Find where the given text appears and provide that cell's center as (x, y) coordinate. 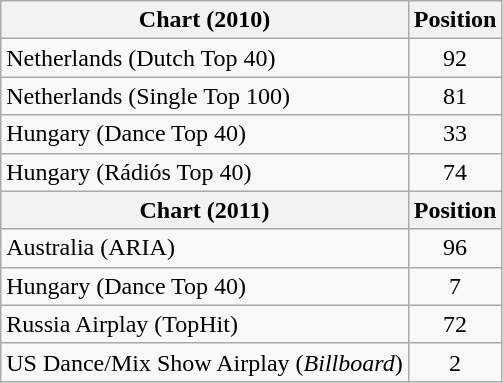
Australia (ARIA) (204, 248)
Hungary (Rádiós Top 40) (204, 172)
81 (455, 96)
Chart (2010) (204, 20)
Netherlands (Single Top 100) (204, 96)
2 (455, 362)
US Dance/Mix Show Airplay (Billboard) (204, 362)
7 (455, 286)
Russia Airplay (TopHit) (204, 324)
96 (455, 248)
Netherlands (Dutch Top 40) (204, 58)
92 (455, 58)
72 (455, 324)
Chart (2011) (204, 210)
33 (455, 134)
74 (455, 172)
